Locate the cell with the specified text and output its [X, Y] center coordinate. 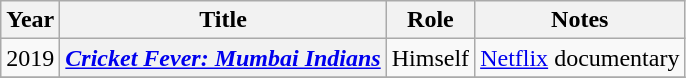
Role [430, 20]
Year [30, 20]
2019 [30, 58]
Netflix documentary [580, 58]
Notes [580, 20]
Title [223, 20]
Cricket Fever: Mumbai Indians [223, 58]
Himself [430, 58]
